Determine the [x, y] coordinate at the center of the cell enclosing the given text.  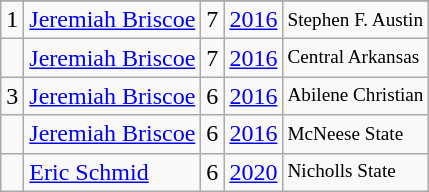
Nicholls State [356, 172]
McNeese State [356, 134]
Stephen F. Austin [356, 20]
2020 [254, 172]
Abilene Christian [356, 96]
3 [12, 96]
Central Arkansas [356, 58]
Eric Schmid [112, 172]
1 [12, 20]
